Find where the given text appears and provide that cell's center as (X, Y) coordinate. 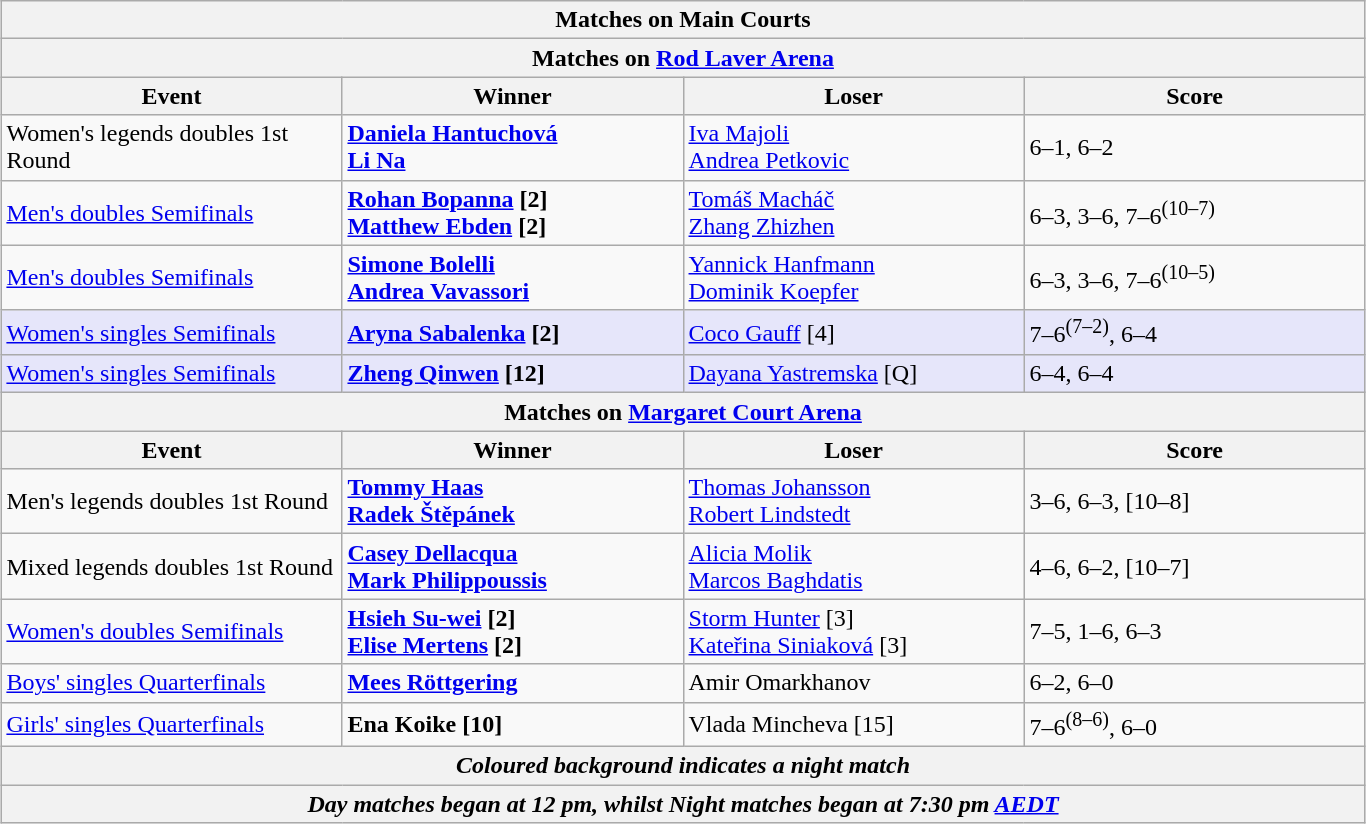
Iva Majoli Andrea Petkovic (854, 148)
Storm Hunter [3] Kateřina Siniaková [3] (854, 632)
Daniela Hantuchová Li Na (512, 148)
Day matches began at 12 pm, whilst Night matches began at 7:30 pm AEDT (683, 804)
Tomáš Macháč Zhang Zhizhen (854, 212)
Hsieh Su-wei [2] Elise Mertens [2] (512, 632)
Boys' singles Quarterfinals (172, 683)
Alicia Molik Marcos Baghdatis (854, 566)
Matches on Margaret Court Arena (683, 412)
6–1, 6–2 (1194, 148)
Mees Röttgering (512, 683)
Coloured background indicates a night match (683, 766)
6–4, 6–4 (1194, 374)
Casey Dellacqua Mark Philippoussis (512, 566)
Mixed legends doubles 1st Round (172, 566)
Rohan Bopanna [2] Matthew Ebden [2] (512, 212)
Vlada Mincheva [15] (854, 724)
4–6, 6–2, [10–7] (1194, 566)
Thomas Johansson Robert Lindstedt (854, 502)
Tommy Haas Radek Štěpánek (512, 502)
Aryna Sabalenka [2] (512, 332)
Matches on Main Courts (683, 20)
Men's legends doubles 1st Round (172, 502)
Amir Omarkhanov (854, 683)
7–6(8–6), 6–0 (1194, 724)
6–3, 3–6, 7–6(10–5) (1194, 278)
6–2, 6–0 (1194, 683)
Women's legends doubles 1st Round (172, 148)
6–3, 3–6, 7–6(10–7) (1194, 212)
7–6(7–2), 6–4 (1194, 332)
Dayana Yastremska [Q] (854, 374)
Simone Bolelli Andrea Vavassori (512, 278)
Coco Gauff [4] (854, 332)
Ena Koike [10] (512, 724)
Yannick Hanfmann Dominik Koepfer (854, 278)
Women's doubles Semifinals (172, 632)
7–5, 1–6, 6–3 (1194, 632)
Zheng Qinwen [12] (512, 374)
3–6, 6–3, [10–8] (1194, 502)
Girls' singles Quarterfinals (172, 724)
Matches on Rod Laver Arena (683, 58)
